Return [x, y] of the center of cell containing provided text 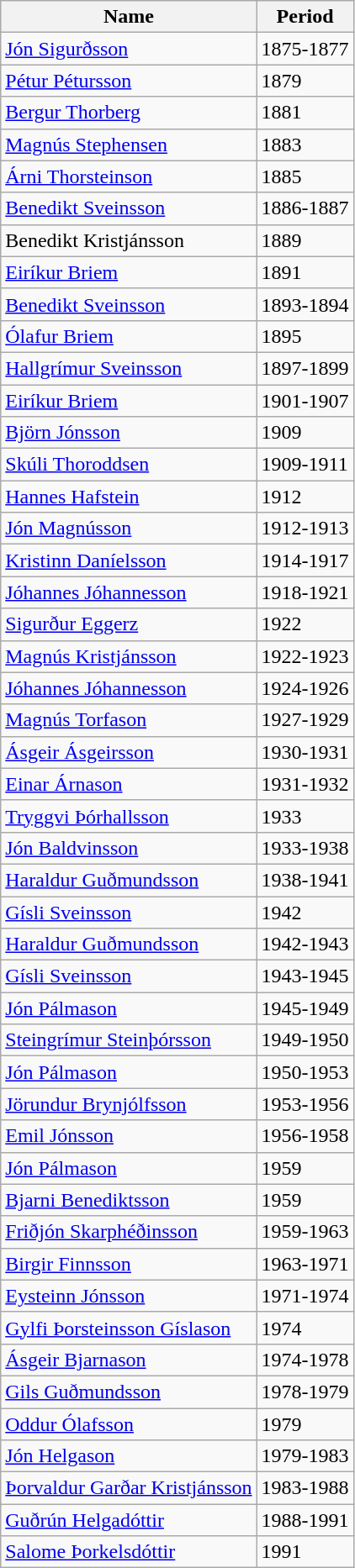
1974-1978 [305, 1360]
1924-1926 [305, 688]
Friðjón Skarphéðinsson [129, 1232]
1979-1983 [305, 1456]
Salome Þorkelsdóttir [129, 1552]
Einar Árnason [129, 784]
1931-1932 [305, 784]
Gylfi Þorsteinsson Gíslason [129, 1328]
1901-1907 [305, 401]
Benedikt Kristjánsson [129, 240]
1885 [305, 176]
1963-1971 [305, 1264]
1983-1988 [305, 1488]
Bergur Thorberg [129, 113]
Bjarni Benediktsson [129, 1200]
1974 [305, 1328]
1897-1899 [305, 368]
1979 [305, 1424]
Gils Guðmundsson [129, 1392]
1988-1991 [305, 1520]
Jón Sigurðsson [129, 49]
Period [305, 17]
1950-1953 [305, 1072]
1933-1938 [305, 848]
1881 [305, 113]
1991 [305, 1552]
1889 [305, 240]
1922-1923 [305, 656]
1971-1974 [305, 1296]
Eysteinn Jónsson [129, 1296]
Sigurður Eggerz [129, 624]
Jörundur Brynjólfsson [129, 1104]
1879 [305, 81]
Guðrún Helgadóttir [129, 1520]
Birgir Finnsson [129, 1264]
Jón Magnússon [129, 529]
Magnús Stephensen [129, 145]
1959-1963 [305, 1232]
Árni Thorsteinson [129, 176]
Magnús Kristjánsson [129, 656]
Magnús Torfason [129, 720]
Steingrímur Steinþórsson [129, 1040]
1891 [305, 272]
1893-1894 [305, 304]
Þorvaldur Garðar Kristjánsson [129, 1488]
1978-1979 [305, 1392]
1895 [305, 336]
1875-1877 [305, 49]
Jón Baldvinsson [129, 848]
1909 [305, 433]
1909-1911 [305, 465]
1883 [305, 145]
1942-1943 [305, 944]
Hallgrímur Sveinsson [129, 368]
1942 [305, 912]
1930-1931 [305, 752]
1922 [305, 624]
1949-1950 [305, 1040]
1918-1921 [305, 592]
Emil Jónsson [129, 1136]
Tryggvi Þórhallsson [129, 816]
Skúli Thoroddsen [129, 465]
1945-1949 [305, 1008]
Kristinn Daníelsson [129, 560]
Hannes Hafstein [129, 497]
Ólafur Briem [129, 336]
1933 [305, 816]
1912 [305, 497]
Björn Jónsson [129, 433]
1912-1913 [305, 529]
1953-1956 [305, 1104]
Pétur Pétursson [129, 81]
1927-1929 [305, 720]
Jón Helgason [129, 1456]
Oddur Ólafsson [129, 1424]
1956-1958 [305, 1136]
1943-1945 [305, 976]
1886-1887 [305, 208]
Ásgeir Ásgeirsson [129, 752]
Ásgeir Bjarnason [129, 1360]
Name [129, 17]
1914-1917 [305, 560]
1938-1941 [305, 880]
